Capture the cell that displays the provided text and extract its (X, Y) central coordinate. 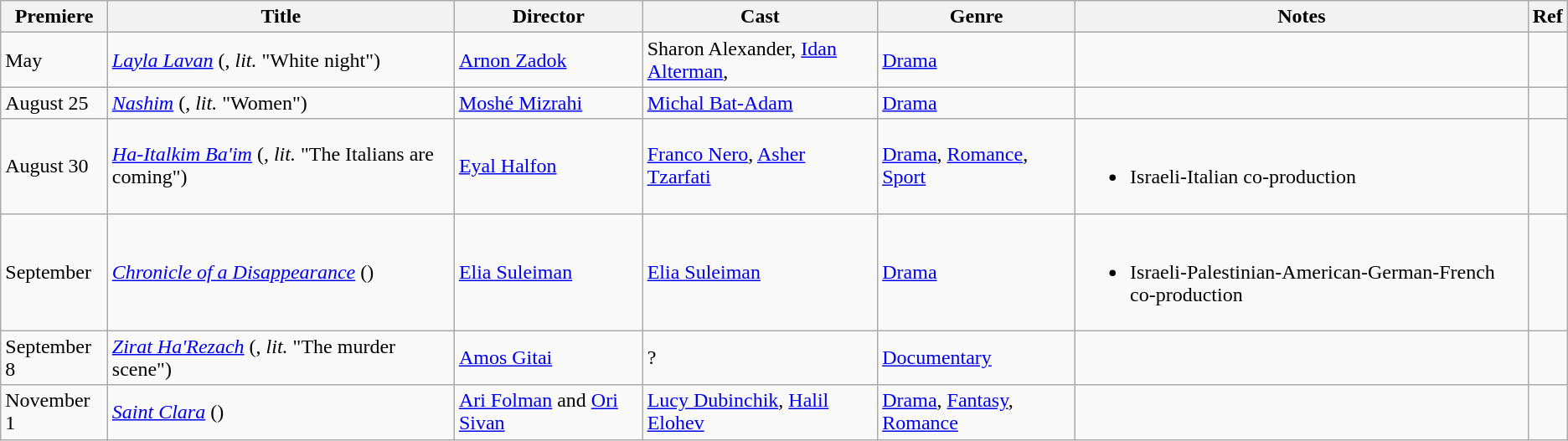
Premiere (54, 17)
Eyal Halfon (548, 166)
Ha-Italkim Ba'im (, lit. "The Italians are coming") (281, 166)
Genre (977, 17)
Michal Bat-Adam (761, 103)
Amos Gitai (548, 358)
Nashim (, lit. "Women") (281, 103)
Sharon Alexander, Idan Alterman, (761, 60)
? (761, 358)
Drama, Fantasy, Romance (977, 412)
Title (281, 17)
September 8 (54, 358)
Ari Folman and Ori Sivan (548, 412)
Notes (1302, 17)
Saint Clara () (281, 412)
Chronicle of a Disappearance () (281, 272)
Cast (761, 17)
Lucy Dubinchik, Halil Elohev (761, 412)
Arnon Zadok (548, 60)
Ref (1548, 17)
Zirat Ha'Rezach (, lit. "The murder scene") (281, 358)
August 25 (54, 103)
Israeli-Italian co-production (1302, 166)
Moshé Mizrahi (548, 103)
Documentary (977, 358)
September (54, 272)
Israeli-Palestinian-American-German-French co-production (1302, 272)
May (54, 60)
Drama, Romance, Sport (977, 166)
August 30 (54, 166)
Layla Lavan (, lit. "White night") (281, 60)
November 1 (54, 412)
Director (548, 17)
Franco Nero, Asher Tzarfati (761, 166)
